Identify which cell holds the provided text, then report its [x, y] central coordinate. 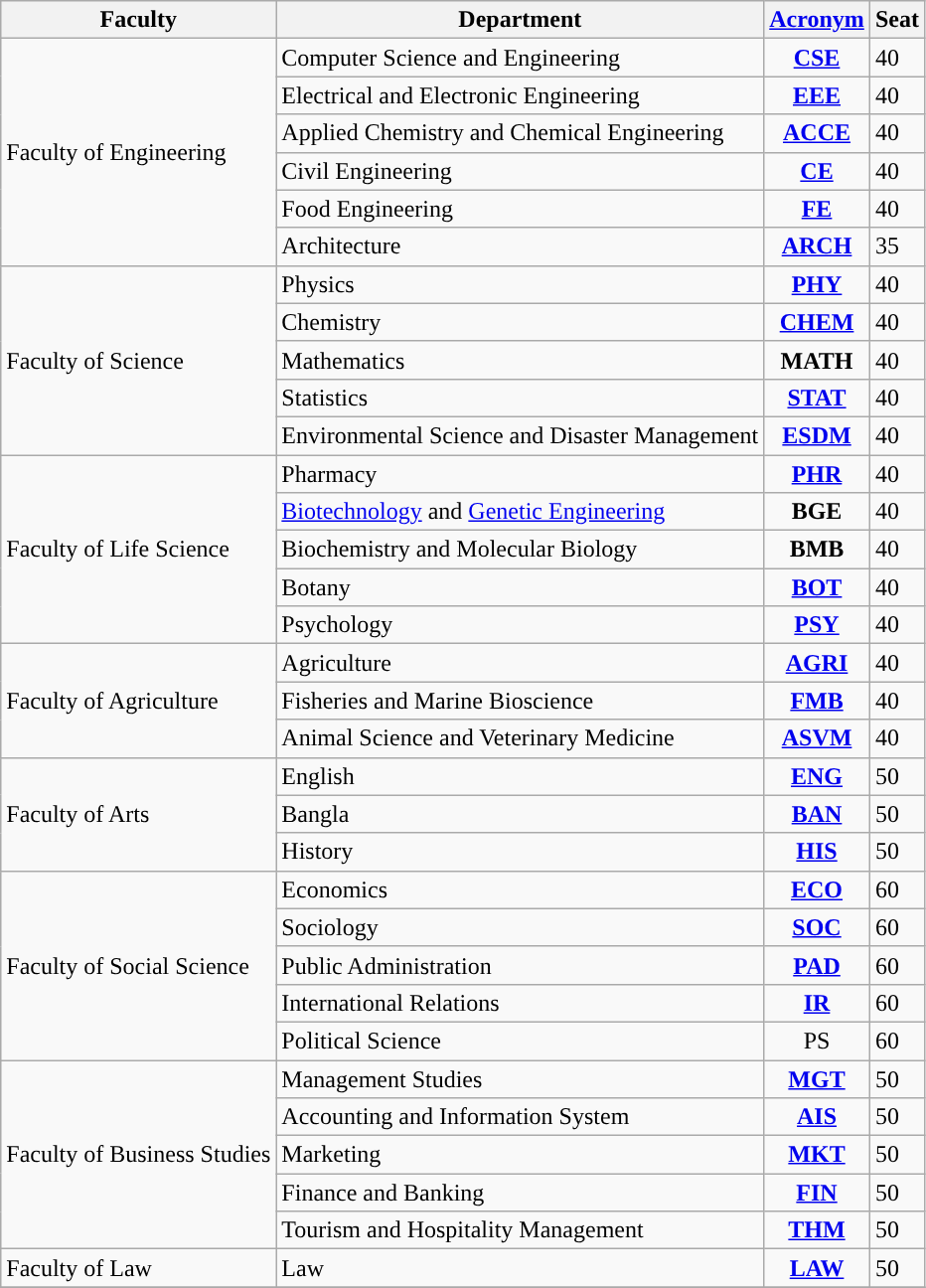
Physics [521, 284]
ARCH [817, 246]
BGE [817, 512]
Faculty of Arts [139, 814]
ECO [817, 889]
Department [521, 20]
Botany [521, 587]
Faculty of Law [139, 1268]
Marketing [521, 1155]
MATH [817, 360]
Environmental Science and Disaster Management [521, 435]
History [521, 852]
Pharmacy [521, 474]
IR [817, 1003]
BMB [817, 550]
THM [817, 1230]
Political Science [521, 1041]
Accounting and Information System [521, 1117]
ACCE [817, 133]
HIS [817, 852]
Faculty of Business Studies [139, 1154]
PAD [817, 965]
FIN [817, 1193]
MGT [817, 1078]
ASVM [817, 738]
Finance and Banking [521, 1193]
BOT [817, 587]
Faculty of Life Science [139, 550]
Animal Science and Veterinary Medicine [521, 738]
MKT [817, 1155]
Faculty of Social Science [139, 965]
Faculty of Agriculture [139, 701]
BAN [817, 814]
Agriculture [521, 663]
ESDM [817, 435]
ENG [817, 776]
AIS [817, 1117]
Applied Chemistry and Chemical Engineering [521, 133]
Tourism and Hospitality Management [521, 1230]
FMB [817, 701]
Architecture [521, 246]
English [521, 776]
CHEM [817, 322]
CSE [817, 58]
Faculty of Science [139, 360]
International Relations [521, 1003]
Psychology [521, 625]
SOC [817, 927]
Acronym [817, 20]
Economics [521, 889]
Sociology [521, 927]
Bangla [521, 814]
STAT [817, 398]
Statistics [521, 398]
Civil Engineering [521, 171]
PHY [817, 284]
Computer Science and Engineering [521, 58]
Food Engineering [521, 209]
Biochemistry and Molecular Biology [521, 550]
LAW [817, 1268]
Biotechnology and Genetic Engineering [521, 512]
Mathematics [521, 360]
Faculty [139, 20]
CE [817, 171]
FE [817, 209]
Electrical and Electronic Engineering [521, 95]
PSY [817, 625]
Law [521, 1268]
Public Administration [521, 965]
Management Studies [521, 1078]
Faculty of Engineering [139, 152]
PS [817, 1041]
AGRI [817, 663]
Fisheries and Marine Bioscience [521, 701]
PHR [817, 474]
35 [896, 246]
EEE [817, 95]
Chemistry [521, 322]
Seat [896, 20]
